Provide the (X, Y) coordinate of the cell's center where the given text is located.  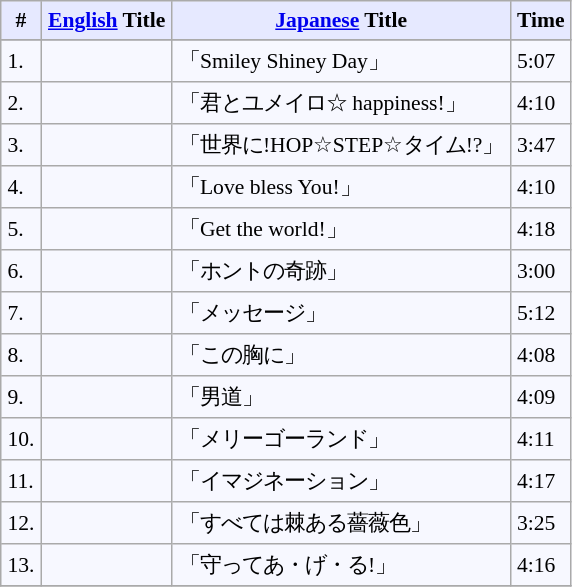
4:09 (540, 397)
「この胸に」 (341, 355)
Japanese Title (341, 20)
English Title (106, 20)
4:18 (540, 229)
「君とユメイロ☆ happiness!」 (341, 103)
12. (21, 523)
8. (21, 355)
「メッセージ」 (341, 313)
「イマジネーション」 (341, 481)
「男道」 (341, 397)
3. (21, 145)
4:08 (540, 355)
2. (21, 103)
13. (21, 565)
4. (21, 187)
「Smiley Shiney Day」 (341, 61)
「ホントの奇跡」 (341, 271)
11. (21, 481)
「Love bless You!」 (341, 187)
5:12 (540, 313)
3:00 (540, 271)
4:17 (540, 481)
5:07 (540, 61)
9. (21, 397)
10. (21, 439)
「メリーゴーランド」 (341, 439)
6. (21, 271)
4:11 (540, 439)
7. (21, 313)
3:25 (540, 523)
5. (21, 229)
「Get the world!」 (341, 229)
# (21, 20)
Time (540, 20)
3:47 (540, 145)
1. (21, 61)
「世界に!HOP☆STEP☆タイム!?」 (341, 145)
4:16 (540, 565)
「守ってあ・げ・る!」 (341, 565)
「すべては棘ある薔薇色」 (341, 523)
